Pinpoint the cell where the given text exists, returning its (X, Y) midpoint coordinate. 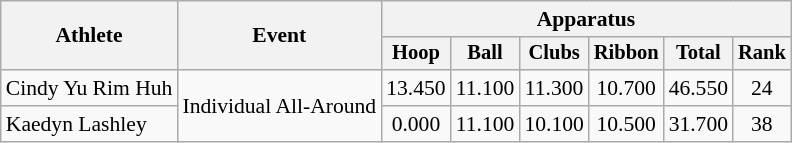
Event (279, 36)
31.700 (698, 124)
38 (762, 124)
Ball (486, 54)
46.550 (698, 88)
10.100 (554, 124)
Individual All-Around (279, 106)
Kaedyn Lashley (90, 124)
10.500 (626, 124)
13.450 (416, 88)
Hoop (416, 54)
11.300 (554, 88)
Cindy Yu Rim Huh (90, 88)
10.700 (626, 88)
Ribbon (626, 54)
Clubs (554, 54)
24 (762, 88)
Total (698, 54)
Rank (762, 54)
Athlete (90, 36)
0.000 (416, 124)
Apparatus (586, 19)
